Pinpoint the cell where the given text exists, returning its (x, y) midpoint coordinate. 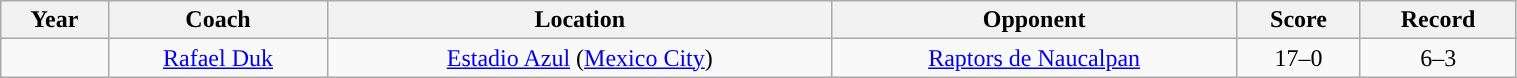
Estadio Azul (Mexico City) (580, 58)
Raptors de Naucalpan (1034, 58)
6–3 (1438, 58)
Location (580, 20)
Year (54, 20)
17–0 (1298, 58)
Rafael Duk (218, 58)
Opponent (1034, 20)
Score (1298, 20)
Record (1438, 20)
Coach (218, 20)
